Scan for the cell matching the given text and deliver its (x, y) coordinate at center. 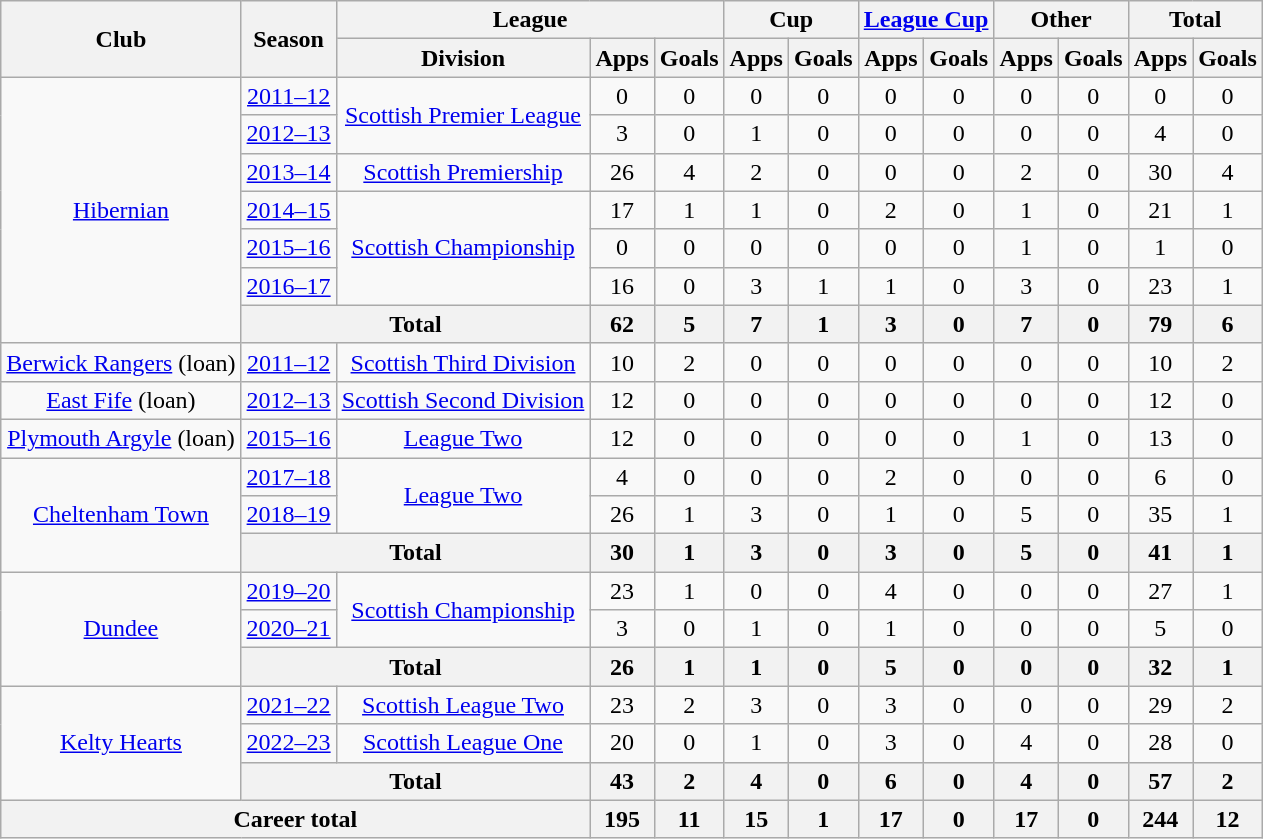
79 (1160, 324)
League (530, 20)
Scottish Premiership (463, 172)
32 (1160, 667)
29 (1160, 705)
2022–23 (288, 743)
Scottish Premier League (463, 115)
11 (689, 819)
East Fife (loan) (121, 400)
Dundee (121, 629)
Kelty Hearts (121, 743)
Division (463, 58)
2021–22 (288, 705)
Cheltenham Town (121, 515)
13 (1160, 438)
2018–19 (288, 515)
Club (121, 39)
195 (622, 819)
2020–21 (288, 629)
Berwick Rangers (loan) (121, 362)
Hibernian (121, 210)
41 (1160, 553)
15 (756, 819)
21 (1160, 210)
Plymouth Argyle (loan) (121, 438)
Scottish Third Division (463, 362)
244 (1160, 819)
57 (1160, 781)
League Cup (926, 20)
16 (622, 286)
28 (1160, 743)
2016–17 (288, 286)
20 (622, 743)
Cup (791, 20)
35 (1160, 515)
2019–20 (288, 591)
27 (1160, 591)
Scottish League One (463, 743)
Scottish League Two (463, 705)
2017–18 (288, 477)
Other (1061, 20)
62 (622, 324)
2013–14 (288, 172)
43 (622, 781)
Scottish Second Division (463, 400)
2014–15 (288, 210)
Career total (296, 819)
Season (288, 39)
